Extract the [X, Y] coordinate from the center of the cell holding the provided text.  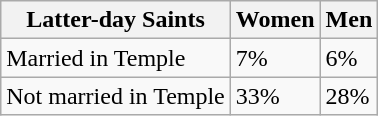
Women [275, 20]
28% [349, 96]
Latter-day Saints [116, 20]
Married in Temple [116, 58]
6% [349, 58]
Not married in Temple [116, 96]
7% [275, 58]
Men [349, 20]
33% [275, 96]
